Locate the cell with the specified text and output its [x, y] center coordinate. 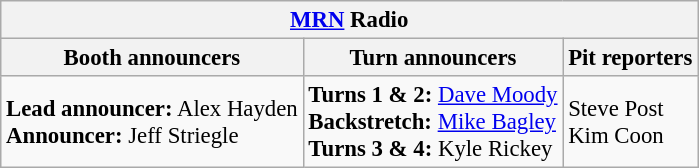
MRN Radio [350, 20]
Booth announcers [152, 58]
Turns 1 & 2: Dave MoodyBackstretch: Mike BagleyTurns 3 & 4: Kyle Rickey [433, 122]
Lead announcer: Alex HaydenAnnouncer: Jeff Striegle [152, 122]
Turn announcers [433, 58]
Pit reporters [630, 58]
Steve PostKim Coon [630, 122]
